Find where the given text appears and provide that cell's center as (X, Y) coordinate. 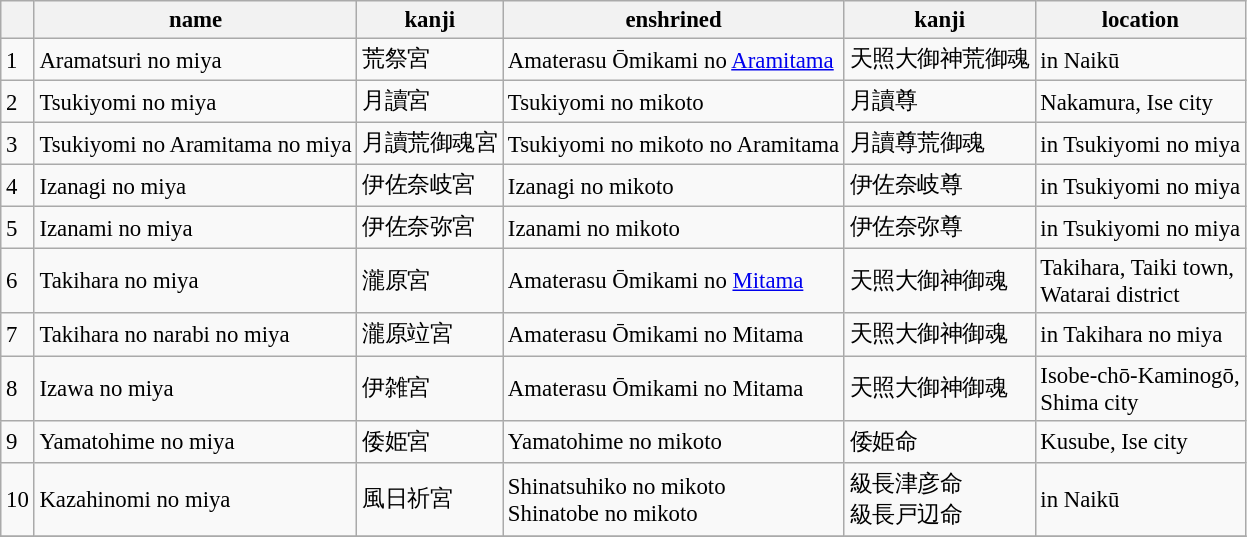
Tsukiyomi no mikoto no Aramitama (674, 144)
月讀宮 (430, 102)
Kusube, Ise city (1140, 441)
Izanami no miya (196, 228)
伊雑宮 (430, 388)
Izanagi no miya (196, 186)
9 (18, 441)
倭姫宮 (430, 441)
級長津彦命級長戸辺命 (940, 499)
風日祈宮 (430, 499)
5 (18, 228)
name (196, 20)
2 (18, 102)
瀧原宮 (430, 282)
in Takihara no miya (1140, 335)
伊佐奈弥尊 (940, 228)
Takihara no narabi no miya (196, 335)
Izanami no mikoto (674, 228)
月讀尊 (940, 102)
Takihara, Taiki town, Watarai district (1140, 282)
6 (18, 282)
Yamatohime no mikoto (674, 441)
8 (18, 388)
4 (18, 186)
enshrined (674, 20)
location (1140, 20)
3 (18, 144)
伊佐奈岐宮 (430, 186)
Takihara no miya (196, 282)
Isobe-chō-Kaminogō, Shima city (1140, 388)
Aramatsuri no miya (196, 60)
Shinatsuhiko no mikoto Shinatobe no mikoto (674, 499)
伊佐奈弥宮 (430, 228)
1 (18, 60)
Tsukiyomi no Aramitama no miya (196, 144)
Amaterasu Ōmikami no Aramitama (674, 60)
Yamatohime no miya (196, 441)
Tsukiyomi no miya (196, 102)
Nakamura, Ise city (1140, 102)
天照大御神荒御魂 (940, 60)
伊佐奈岐尊 (940, 186)
Izanagi no mikoto (674, 186)
荒祭宮 (430, 60)
瀧原竝宮 (430, 335)
Izawa no miya (196, 388)
Tsukiyomi no mikoto (674, 102)
月讀尊荒御魂 (940, 144)
倭姫命 (940, 441)
Kazahinomi no miya (196, 499)
月讀荒御魂宮 (430, 144)
7 (18, 335)
10 (18, 499)
